Output the [x, y] coordinate of the center of the cell containing the given text.  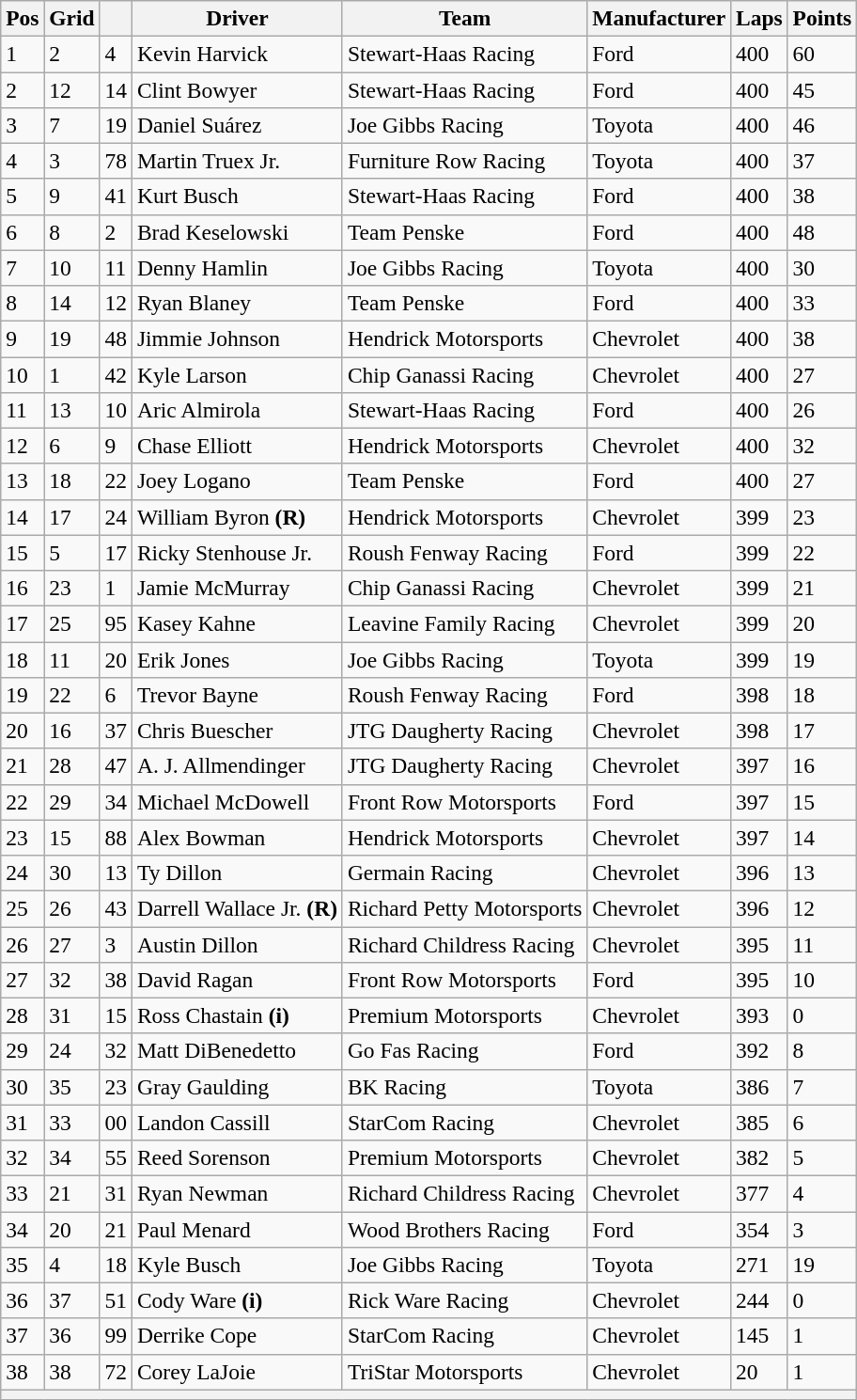
Paul Menard [237, 1229]
Ty Dillon [237, 873]
Kevin Harvick [237, 54]
Joey Logano [237, 481]
William Byron (R) [237, 517]
88 [116, 838]
Furniture Row Racing [464, 161]
386 [759, 1087]
Brad Keselowski [237, 232]
A. J. Allmendinger [237, 766]
95 [116, 623]
Landon Cassill [237, 1123]
Laps [759, 18]
David Ragan [237, 980]
382 [759, 1157]
Daniel Suárez [237, 125]
00 [116, 1123]
41 [116, 197]
Ross Chastain (i) [237, 1015]
Clint Bowyer [237, 89]
43 [116, 908]
Kasey Kahne [237, 623]
393 [759, 1015]
60 [822, 54]
55 [116, 1157]
271 [759, 1265]
Cody Ware (i) [237, 1300]
Trevor Bayne [237, 695]
Go Fas Racing [464, 1051]
TriStar Motorsports [464, 1372]
Chase Elliott [237, 446]
72 [116, 1372]
78 [116, 161]
99 [116, 1336]
244 [759, 1300]
Germain Racing [464, 873]
Reed Sorenson [237, 1157]
Michael McDowell [237, 802]
Chris Buescher [237, 731]
Kyle Busch [237, 1265]
Rick Ware Racing [464, 1300]
Denny Hamlin [237, 268]
Erik Jones [237, 659]
377 [759, 1193]
Leavine Family Racing [464, 623]
392 [759, 1051]
Matt DiBenedetto [237, 1051]
Points [822, 18]
Jamie McMurray [237, 588]
46 [822, 125]
Ryan Blaney [237, 303]
Ryan Newman [237, 1193]
Martin Truex Jr. [237, 161]
Alex Bowman [237, 838]
145 [759, 1336]
Grid [71, 18]
354 [759, 1229]
Darrell Wallace Jr. (R) [237, 908]
Wood Brothers Racing [464, 1229]
47 [116, 766]
45 [822, 89]
Ricky Stenhouse Jr. [237, 553]
Richard Petty Motorsports [464, 908]
BK Racing [464, 1087]
Gray Gaulding [237, 1087]
51 [116, 1300]
Derrike Cope [237, 1336]
Corey LaJoie [237, 1372]
Kurt Busch [237, 197]
Jimmie Johnson [237, 338]
Team [464, 18]
Austin Dillon [237, 944]
Pos [23, 18]
42 [116, 374]
Driver [237, 18]
Kyle Larson [237, 374]
Manufacturer [660, 18]
385 [759, 1123]
Aric Almirola [237, 410]
